Identify which cell holds the provided text, then report its [x, y] central coordinate. 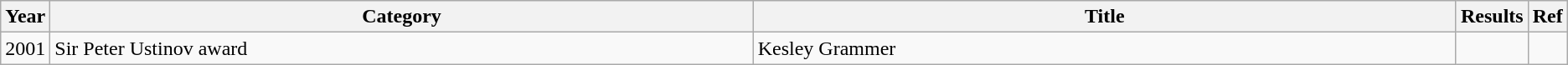
Ref [1548, 17]
Kesley Grammer [1104, 48]
Category [402, 17]
Title [1104, 17]
Year [25, 17]
Results [1492, 17]
Sir Peter Ustinov award [402, 48]
2001 [25, 48]
